Determine the [X, Y] coordinate at the center of the cell enclosing the given text.  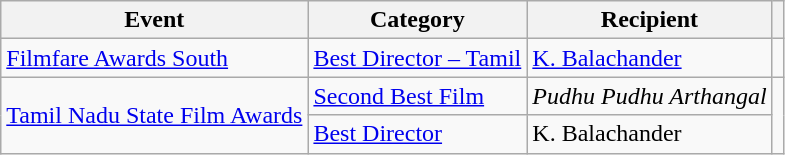
Best Director [418, 134]
Pudhu Pudhu Arthangal [650, 96]
Best Director – Tamil [418, 58]
Filmfare Awards South [154, 58]
Tamil Nadu State Film Awards [154, 115]
Second Best Film [418, 96]
Event [154, 20]
Recipient [650, 20]
Category [418, 20]
